Find where the given text appears and provide that cell's center as (x, y) coordinate. 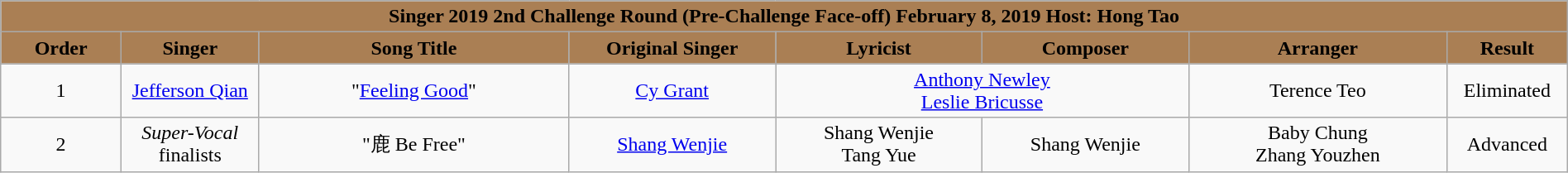
Arranger (1317, 48)
2 (61, 144)
Eliminated (1508, 91)
Shang WenjieTang Yue (879, 144)
Lyricist (879, 48)
Cy Grant (672, 91)
Composer (1085, 48)
Jefferson Qian (190, 91)
Song Title (414, 48)
Order (61, 48)
1 (61, 91)
"鹿 Be Free" (414, 144)
Baby ChungZhang Youzhen (1317, 144)
Terence Teo (1317, 91)
Super-Vocal finalists (190, 144)
Original Singer (672, 48)
Advanced (1508, 144)
Anthony NewleyLeslie Bricusse (982, 91)
Result (1508, 48)
Singer (190, 48)
Singer 2019 2nd Challenge Round (Pre-Challenge Face-off) February 8, 2019 Host: Hong Tao (784, 17)
"Feeling Good" (414, 91)
